Return the [X, Y] coordinate for the center point of the cell that contains the specified text.  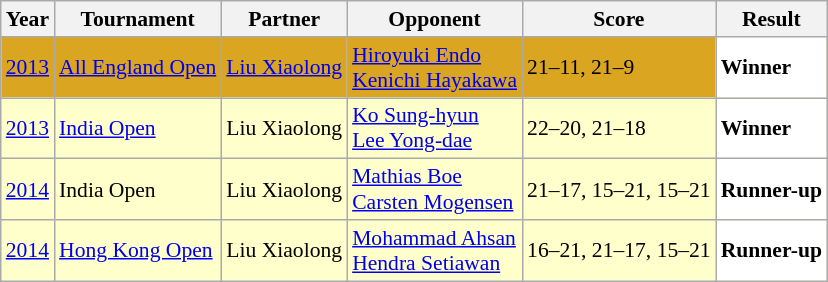
All England Open [138, 68]
16–21, 21–17, 15–21 [619, 250]
Year [28, 19]
21–17, 15–21, 15–21 [619, 190]
Tournament [138, 19]
21–11, 21–9 [619, 68]
Score [619, 19]
22–20, 21–18 [619, 128]
Result [772, 19]
Hong Kong Open [138, 250]
Ko Sung-hyun Lee Yong-dae [434, 128]
Mathias Boe Carsten Mogensen [434, 190]
Mohammad Ahsan Hendra Setiawan [434, 250]
Hiroyuki Endo Kenichi Hayakawa [434, 68]
Partner [284, 19]
Opponent [434, 19]
